Determine the (X, Y) coordinate at the center of the cell enclosing the given text.  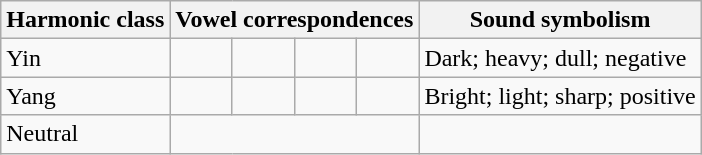
Neutral (86, 134)
Yin (86, 58)
Dark; heavy; dull; negative (560, 58)
Yang (86, 96)
Harmonic class (86, 20)
Sound symbolism (560, 20)
Bright; light; sharp; positive (560, 96)
Vowel correspondences (294, 20)
